Return [X, Y] of the center of cell containing provided text 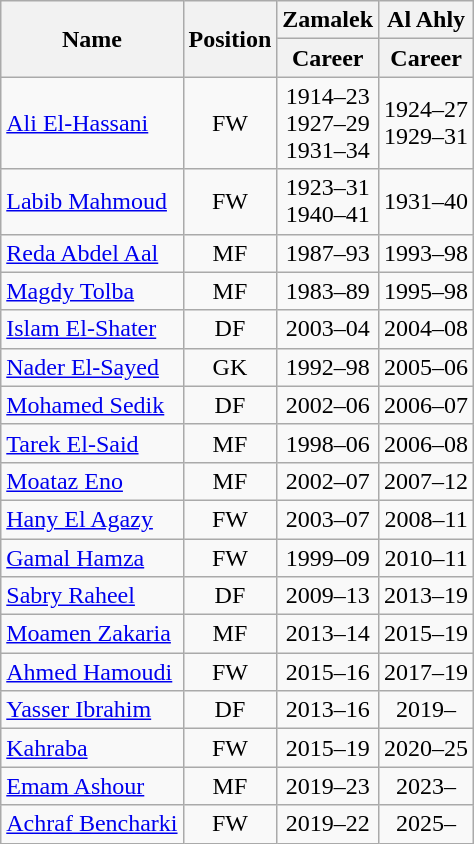
2019–23 [328, 786]
GK [230, 367]
Ali El-Hassani [92, 123]
2004–08 [426, 329]
Name [92, 39]
Achraf Bencharki [92, 824]
Ahmed Hamoudi [92, 672]
Labib Mahmoud [92, 202]
2008–11 [426, 519]
2013–16 [328, 710]
Hany El Agazy [92, 519]
1995–98 [426, 291]
2009–13 [328, 596]
Tarek El-Said [92, 443]
1931–40 [426, 202]
Islam El-Shater [92, 329]
2019–22 [328, 824]
2020–25 [426, 748]
Gamal Hamza [92, 557]
Sabry Raheel [92, 596]
1999–09 [328, 557]
2010–11 [426, 557]
1923–31 1940–41 [328, 202]
1987–93 [328, 253]
Yasser Ibrahim [92, 710]
2006–07 [426, 405]
Moamen Zakaria [92, 634]
2003–07 [328, 519]
2006–08 [426, 443]
Zamalek [328, 20]
2025– [426, 824]
2019– [426, 710]
2002–06 [328, 405]
Nader El-Sayed [92, 367]
2013–14 [328, 634]
Al Ahly [426, 20]
1998–06 [328, 443]
2005–06 [426, 367]
Magdy Tolba [92, 291]
2017–19 [426, 672]
2007–12 [426, 481]
Position [230, 39]
1992–98 [328, 367]
Kahraba [92, 748]
2023– [426, 786]
2003–04 [328, 329]
1914–23 1927–29 1931–34 [328, 123]
1924–27 1929–31 [426, 123]
2013–19 [426, 596]
1993–98 [426, 253]
2002–07 [328, 481]
2015–16 [328, 672]
Mohamed Sedik [92, 405]
Moataz Eno [92, 481]
Emam Ashour [92, 786]
1983–89 [328, 291]
Reda Abdel Aal [92, 253]
